Determine the (X, Y) coordinate at the center of the cell enclosing the given text.  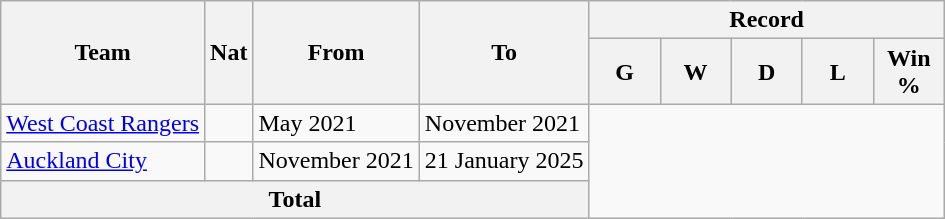
Nat (229, 52)
Record (766, 20)
From (336, 52)
G (624, 72)
L (838, 72)
May 2021 (336, 123)
W (696, 72)
Win % (908, 72)
To (504, 52)
Auckland City (103, 161)
Total (295, 199)
21 January 2025 (504, 161)
D (766, 72)
West Coast Rangers (103, 123)
Team (103, 52)
